Capture the cell that displays the provided text and extract its (x, y) central coordinate. 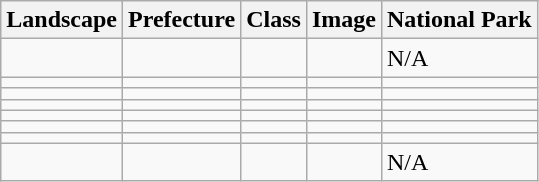
National Park (459, 20)
Class (274, 20)
Prefecture (182, 20)
Image (344, 20)
Landscape (62, 20)
